From the cell containing the given text, extract its center point as [x, y] coordinate. 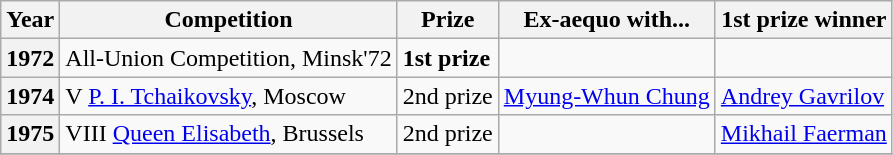
1975 [30, 134]
All-Union Competition, Minsk'72 [228, 58]
Competition [228, 20]
Ex-aequo with... [606, 20]
V P. I. Tchaikovsky, Moscow [228, 96]
Year [30, 20]
Prize [448, 20]
1st prize winner [804, 20]
Andrey Gavrilov [804, 96]
1972 [30, 58]
1st prize [448, 58]
VIII Queen Elisabeth, Brussels [228, 134]
Mikhail Faerman [804, 134]
1974 [30, 96]
Myung-Whun Chung [606, 96]
